Return (x, y) of the center of cell containing provided text 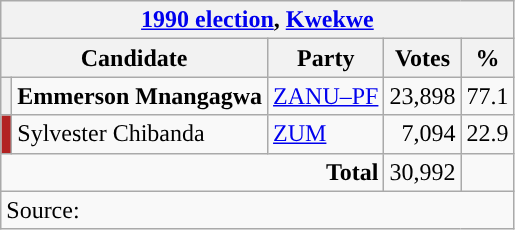
ZANU–PF (326, 96)
Sylvester Chibanda (140, 134)
Candidate (134, 58)
Source: (258, 210)
% (488, 58)
Total (192, 172)
23,898 (422, 96)
30,992 (422, 172)
ZUM (326, 134)
77.1 (488, 96)
Votes (422, 58)
Party (326, 58)
1990 election, Kwekwe (258, 20)
Emmerson Mnangagwa (140, 96)
7,094 (422, 134)
22.9 (488, 134)
